For the text-containing cell, return its midpoint in (X, Y) coordinate format. 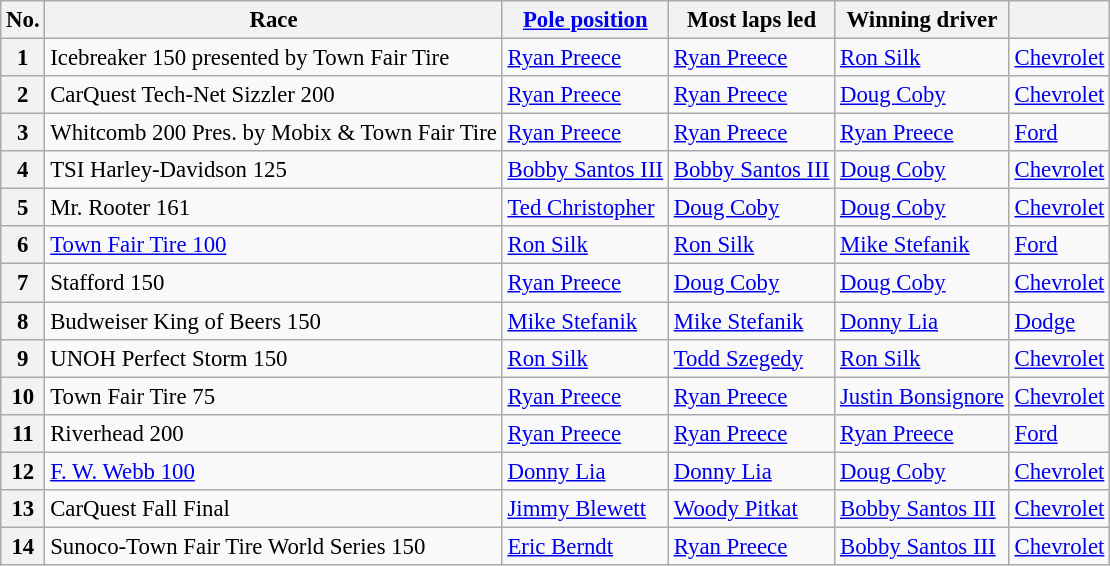
Budweiser King of Beers 150 (274, 321)
4 (23, 170)
13 (23, 509)
Riverhead 200 (274, 433)
2 (23, 95)
8 (23, 321)
Stafford 150 (274, 283)
Woody Pitkat (751, 509)
CarQuest Tech-Net Sizzler 200 (274, 95)
Eric Berndt (585, 546)
Town Fair Tire 100 (274, 245)
Jimmy Blewett (585, 509)
11 (23, 433)
CarQuest Fall Final (274, 509)
10 (23, 396)
Icebreaker 150 presented by Town Fair Tire (274, 58)
Whitcomb 200 Pres. by Mobix & Town Fair Tire (274, 133)
14 (23, 546)
3 (23, 133)
Sunoco-Town Fair Tire World Series 150 (274, 546)
9 (23, 358)
UNOH Perfect Storm 150 (274, 358)
7 (23, 283)
Ted Christopher (585, 208)
5 (23, 208)
F. W. Webb 100 (274, 471)
6 (23, 245)
No. (23, 20)
1 (23, 58)
Justin Bonsignore (922, 396)
Most laps led (751, 20)
TSI Harley-Davidson 125 (274, 170)
Town Fair Tire 75 (274, 396)
12 (23, 471)
Winning driver (922, 20)
Mr. Rooter 161 (274, 208)
Todd Szegedy (751, 358)
Dodge (1059, 321)
Race (274, 20)
Pole position (585, 20)
